Locate the cell with the specified text and output its [x, y] center coordinate. 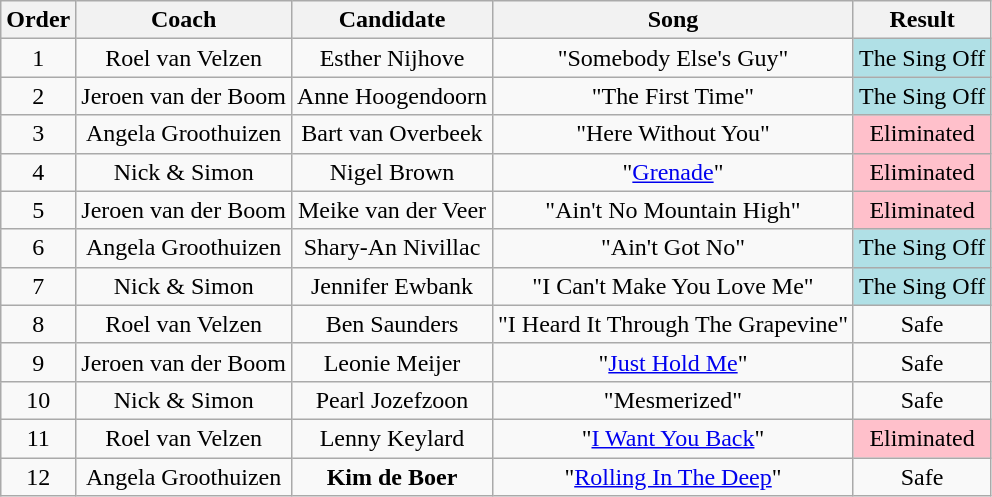
7 [38, 286]
"Somebody Else's Guy" [672, 58]
Shary-An Nivillac [392, 248]
1 [38, 58]
Song [672, 20]
6 [38, 248]
Candidate [392, 20]
4 [38, 172]
"Ain't Got No" [672, 248]
"Rolling In The Deep" [672, 477]
5 [38, 210]
Jennifer Ewbank [392, 286]
Anne Hoogendoorn [392, 96]
"Here Without You" [672, 134]
2 [38, 96]
Meike van der Veer [392, 210]
"Grenade" [672, 172]
"Just Hold Me" [672, 362]
"The First Time" [672, 96]
Ben Saunders [392, 324]
3 [38, 134]
Result [922, 20]
Leonie Meijer [392, 362]
"Ain't No Mountain High" [672, 210]
Esther Nijhove [392, 58]
10 [38, 400]
"Mesmerized" [672, 400]
Kim de Boer [392, 477]
8 [38, 324]
Coach [184, 20]
Lenny Keylard [392, 438]
"I Heard It Through The Grapevine" [672, 324]
"I Want You Back" [672, 438]
Pearl Jozefzoon [392, 400]
Order [38, 20]
12 [38, 477]
11 [38, 438]
Nigel Brown [392, 172]
"I Can't Make You Love Me" [672, 286]
9 [38, 362]
Bart van Overbeek [392, 134]
